From the cell containing the given text, extract its center point as [x, y] coordinate. 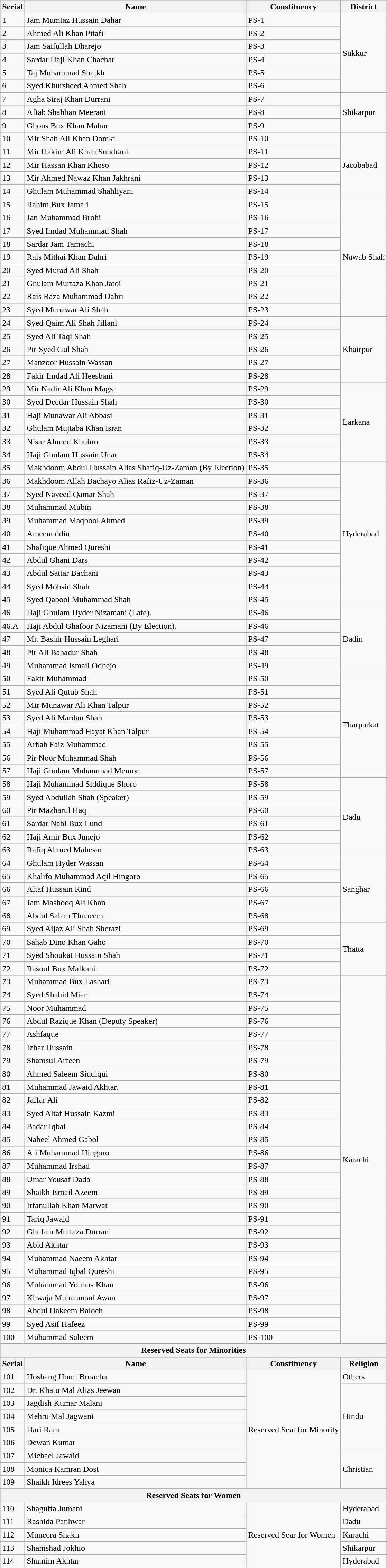
110 [12, 1508]
PS-69 [293, 929]
PS-80 [293, 1074]
91 [12, 1218]
PS-3 [293, 46]
PS-59 [293, 797]
Syed Asif Hafeez [136, 1324]
PS-52 [293, 705]
PS-43 [293, 573]
114 [12, 1561]
Mehru Mal Jagwani [136, 1416]
18 [12, 244]
103 [12, 1403]
Syed Altaf Hussain Kazmi [136, 1113]
PS-73 [293, 981]
47 [12, 639]
PS-63 [293, 850]
PS-7 [293, 99]
PS-92 [293, 1232]
Larkana [364, 422]
7 [12, 99]
84 [12, 1126]
Hari Ram [136, 1430]
64 [12, 863]
District [364, 7]
111 [12, 1522]
81 [12, 1087]
Sukkur [364, 53]
Shamsul Arfeen [136, 1061]
Makhdoom Allah Bachayo Alias Rafiz-Uz-Zaman [136, 481]
Syed Abdullah Shah (Speaker) [136, 797]
Rashida Panhwar [136, 1522]
Muhammad Naeem Akhtar [136, 1258]
6 [12, 86]
PS-95 [293, 1271]
PS-40 [293, 534]
Syed Imdad Muhammad Shah [136, 231]
Reserved Seats for Women [194, 1495]
PS-70 [293, 942]
PS-91 [293, 1218]
PS-60 [293, 810]
Hoshang Homi Broacha [136, 1377]
Haji Muhammad Siddique Shoro [136, 784]
PS-81 [293, 1087]
100 [12, 1337]
61 [12, 824]
PS-15 [293, 205]
PS-61 [293, 824]
96 [12, 1285]
PS-77 [293, 1034]
89 [12, 1192]
Syed Deedar Hussain Shah [136, 402]
Haji Ghulam Muhammad Memon [136, 771]
PS-89 [293, 1192]
PS-100 [293, 1337]
86 [12, 1153]
20 [12, 270]
66 [12, 889]
Noor Muhammad [136, 1008]
PS-36 [293, 481]
PS-14 [293, 191]
PS-65 [293, 876]
75 [12, 1008]
PS-11 [293, 152]
Syed Ali Mardan Shah [136, 718]
Syed Munawar Ali Shah [136, 310]
PS-57 [293, 771]
80 [12, 1074]
PS-97 [293, 1298]
Syed Qabool Muhammad Shah [136, 600]
PS-96 [293, 1285]
PS-37 [293, 494]
Reserved Seats for Minorities [194, 1350]
Monica Kamran Dost [136, 1469]
21 [12, 283]
109 [12, 1482]
50 [12, 679]
Haji Amir Bux Junejo [136, 837]
9 [12, 125]
PS-24 [293, 323]
41 [12, 547]
PS-22 [293, 297]
PS-99 [293, 1324]
Muhammad Mubin [136, 507]
17 [12, 231]
16 [12, 218]
PS-83 [293, 1113]
Mir Shah Ali Khan Domki [136, 138]
Pir Noor Muhammad Shah [136, 758]
23 [12, 310]
51 [12, 692]
Abdul Hakeem Baloch [136, 1311]
46.A [12, 626]
PS-29 [293, 389]
Muhammad Saleem [136, 1337]
PS-72 [293, 968]
Ghulam Mujtaba Khan Isran [136, 428]
102 [12, 1390]
Mr. Bashir Hussain Leghari [136, 639]
PS-27 [293, 362]
13 [12, 178]
49 [12, 665]
42 [12, 560]
Jam Mashooq Ali Khan [136, 903]
Mir Ahmed Nawaz Khan Jakhrani [136, 178]
52 [12, 705]
Rafiq Ahmed Mahesar [136, 850]
8 [12, 112]
Arbab Faiz Muhammad [136, 744]
Makhdoom Abdul Hussain Alias Shafiq-Uz-Zaman (By Election) [136, 468]
57 [12, 771]
PS-2 [293, 33]
Jaffar Ali [136, 1100]
Ghous Bux Khan Mahar [136, 125]
Syed Ali Taqi Shah [136, 336]
PS-88 [293, 1179]
Mir Munawar Ali Khan Talpur [136, 705]
PS-21 [293, 283]
104 [12, 1416]
PS-5 [293, 73]
Haji Munawar Ali Abbasi [136, 415]
Taj Muhammad Shaikh [136, 73]
Sahab Dino Khan Gaho [136, 942]
14 [12, 191]
Abid Akhtar [136, 1245]
65 [12, 876]
Sardar Haji Khan Chachar [136, 60]
Fakir Imdad Ali Heesbani [136, 375]
98 [12, 1311]
37 [12, 494]
45 [12, 600]
Christian [364, 1469]
PS-20 [293, 270]
69 [12, 929]
PS-26 [293, 349]
85 [12, 1140]
Haji Ghulam Hyder Nizamani (Late). [136, 613]
Syed Khursheed Ahmed Shah [136, 86]
2 [12, 33]
PS-9 [293, 125]
25 [12, 336]
Abdul Sattar Bachani [136, 573]
Shamim Akhtar [136, 1561]
Reserved Seat for Minority [293, 1429]
73 [12, 981]
Fakir Muhammad [136, 679]
Ahmed Ali Khan Pitafi [136, 33]
PS-8 [293, 112]
PS-44 [293, 587]
Khwaja Muhammad Awan [136, 1298]
Syed Murad Ali Shah [136, 270]
PS-64 [293, 863]
PS-38 [293, 507]
70 [12, 942]
Syed Shoukat Hussain Shah [136, 955]
PS-19 [293, 257]
101 [12, 1377]
Abdul Salam Thaheem [136, 916]
Dr. Khatu Mal Alias Jeewan [136, 1390]
PS-10 [293, 138]
Shaikh Idrees Yahya [136, 1482]
PS-87 [293, 1166]
11 [12, 152]
Muneera Shakir [136, 1535]
PS-16 [293, 218]
67 [12, 903]
97 [12, 1298]
PS-67 [293, 903]
Abdul Ghani Dars [136, 560]
3 [12, 46]
Ghulam Muhammad Shahliyani [136, 191]
62 [12, 837]
108 [12, 1469]
53 [12, 718]
PS-25 [293, 336]
107 [12, 1456]
33 [12, 442]
PS-71 [293, 955]
Mir Hassan Khan Khoso [136, 165]
Dadin [364, 639]
24 [12, 323]
Muhammad Maqbool Ahmed [136, 520]
Ali Muhammad Hingoro [136, 1153]
PS-55 [293, 744]
Ashfaque [136, 1034]
Rahim Bux Jamali [136, 205]
Ahmed Saleem Siddiqui [136, 1074]
Syed Qaim Ali Shah Jillani [136, 323]
PS-39 [293, 520]
Nabeel Ahmed Gabol [136, 1140]
Muhammad Irshad [136, 1166]
PS-42 [293, 560]
Aftab Shahban Meerani [136, 112]
63 [12, 850]
PS-12 [293, 165]
Shafique Ahmed Qureshi [136, 547]
Sardar Jam Tamachi [136, 244]
PS-31 [293, 415]
PS-62 [293, 837]
Jam Saifullah Dharejo [136, 46]
79 [12, 1061]
PS-58 [293, 784]
Muhammad Jawaid Akhtar. [136, 1087]
PS-93 [293, 1245]
PS-94 [293, 1258]
Muhammad Ismail Odhejo [136, 665]
PS-82 [293, 1100]
Religion [364, 1363]
71 [12, 955]
Jan Muhammad Brohi [136, 218]
Nisar Ahmed Khuhro [136, 442]
PS-47 [293, 639]
68 [12, 916]
Ghulam Murtaza Durrani [136, 1232]
29 [12, 389]
106 [12, 1443]
Mir Hakim Ali Khan Sundrani [136, 152]
4 [12, 60]
Tharparkat [364, 725]
Haji Abdul Ghafoor Nizamani (By Election). [136, 626]
72 [12, 968]
99 [12, 1324]
105 [12, 1430]
35 [12, 468]
PS-90 [293, 1205]
Shagufta Jumani [136, 1508]
39 [12, 520]
Pir Mazharul Haq [136, 810]
PS-79 [293, 1061]
Mir Nadir Ali Khan Magsi [136, 389]
PS-18 [293, 244]
90 [12, 1205]
112 [12, 1535]
PS-30 [293, 402]
19 [12, 257]
78 [12, 1048]
46 [12, 613]
PS-75 [293, 1008]
30 [12, 402]
PS-13 [293, 178]
Hindu [364, 1416]
Ghulam Murtaza Khan Jatoi [136, 283]
Muhammad Younus Khan [136, 1285]
PS-86 [293, 1153]
Agha Siraj Khan Durrani [136, 99]
Syed Ali Qutub Shah [136, 692]
Pir Ali Bahadur Shah [136, 652]
56 [12, 758]
Others [364, 1377]
Michael Jawaid [136, 1456]
PS-78 [293, 1048]
36 [12, 481]
Muhammad Iqbal Qureshi [136, 1271]
PS-33 [293, 442]
40 [12, 534]
Dewan Kumar [136, 1443]
PS-56 [293, 758]
94 [12, 1258]
Jagdish Kumar Malani [136, 1403]
28 [12, 375]
Rais Mithai Khan Dahri [136, 257]
PS-54 [293, 731]
Badar Iqbal [136, 1126]
95 [12, 1271]
87 [12, 1166]
Tariq Jawaid [136, 1218]
PS-49 [293, 665]
76 [12, 1021]
83 [12, 1113]
15 [12, 205]
113 [12, 1548]
Jacobabad [364, 165]
Sardar Nabi Bux Lund [136, 824]
Abdul Razique Khan (Deputy Speaker) [136, 1021]
PS-34 [293, 455]
Sanghar [364, 889]
Thatta [364, 949]
Ghulam Hyder Wassan [136, 863]
48 [12, 652]
Syed Mohsin Shah [136, 587]
58 [12, 784]
Manzoor Hussain Wassan [136, 362]
PS-48 [293, 652]
Nawab Shah [364, 257]
Shaikh Ismail Azeem [136, 1192]
12 [12, 165]
Reserved Sear for Women [293, 1535]
26 [12, 349]
43 [12, 573]
PS-45 [293, 600]
PS-1 [293, 20]
82 [12, 1100]
59 [12, 797]
PS-35 [293, 468]
92 [12, 1232]
Altaf Hussain Rind [136, 889]
PS-76 [293, 1021]
Izhar Hussain [136, 1048]
54 [12, 731]
Umar Yousaf Dada [136, 1179]
PS-84 [293, 1126]
22 [12, 297]
55 [12, 744]
5 [12, 73]
PS-17 [293, 231]
PS-51 [293, 692]
PS-4 [293, 60]
Haji Muhammad Hayat Khan Talpur [136, 731]
Khairpur [364, 349]
1 [12, 20]
Syed Aijaz Ali Shah Sherazi [136, 929]
Jam Mumtaz Hussain Dahar [136, 20]
Muhammad Bux Lashari [136, 981]
PS-23 [293, 310]
31 [12, 415]
PS-6 [293, 86]
74 [12, 995]
Shamshad Jokhio [136, 1548]
PS-53 [293, 718]
PS-74 [293, 995]
PS-68 [293, 916]
Ameenuddin [136, 534]
PS-98 [293, 1311]
Pir Syed Gul Shah [136, 349]
PS-85 [293, 1140]
Irfanullah Khan Marwat [136, 1205]
88 [12, 1179]
Khalifo Muhammad Aqil Hingoro [136, 876]
PS-28 [293, 375]
PS-41 [293, 547]
32 [12, 428]
Rais Raza Muhammad Dahri [136, 297]
38 [12, 507]
Haji Ghulam Hussain Unar [136, 455]
44 [12, 587]
Syed Naveed Qamar Shah [136, 494]
34 [12, 455]
60 [12, 810]
PS-32 [293, 428]
Rasool Bux Malkani [136, 968]
10 [12, 138]
27 [12, 362]
93 [12, 1245]
PS-66 [293, 889]
77 [12, 1034]
Syed Shahid Mian [136, 995]
PS-50 [293, 679]
